For the text-containing cell, return its midpoint in [X, Y] coordinate format. 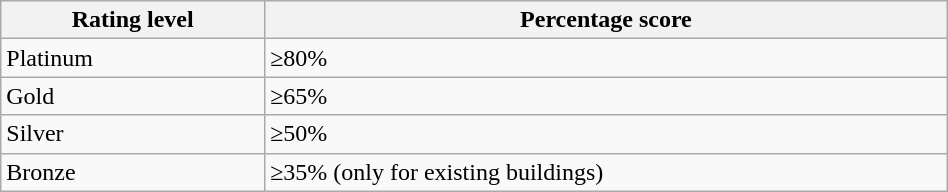
Platinum [133, 58]
≥80% [606, 58]
≥50% [606, 134]
Bronze [133, 172]
Rating level [133, 20]
Percentage score [606, 20]
≥65% [606, 96]
Gold [133, 96]
Silver [133, 134]
≥35% (only for existing buildings) [606, 172]
